Identify which cell holds the provided text, then report its [X, Y] central coordinate. 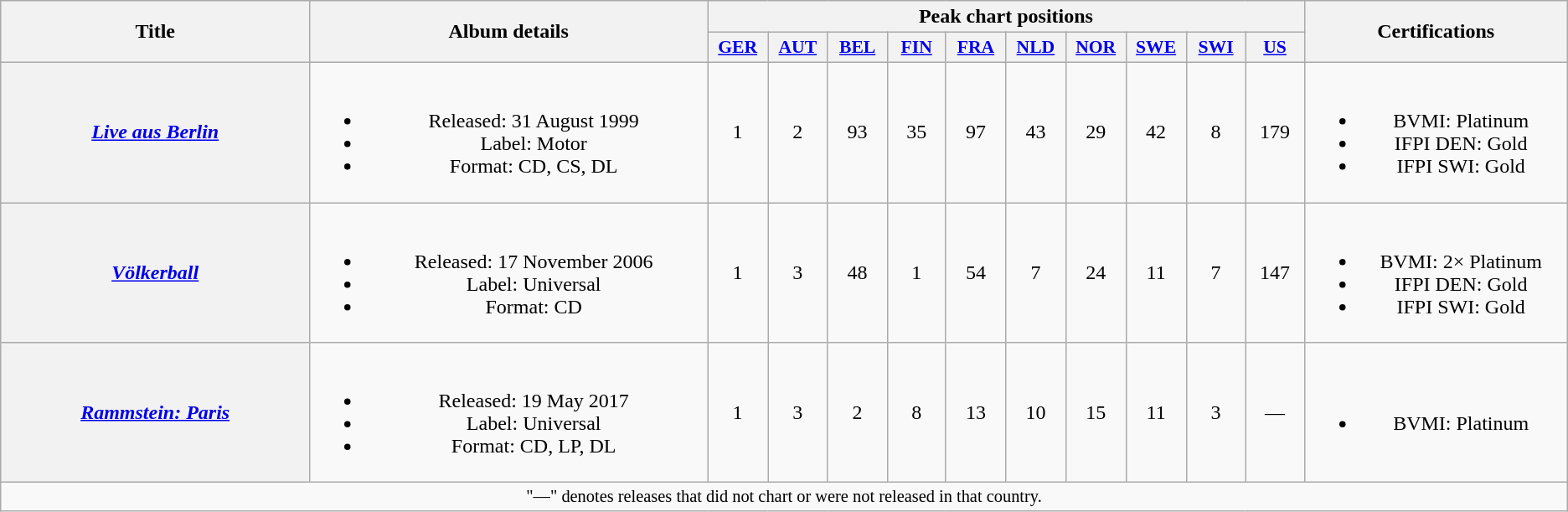
NOR [1096, 48]
BVMI: PlatinumIFPI DEN: GoldIFPI SWI: Gold [1436, 132]
97 [975, 132]
15 [1096, 412]
29 [1096, 132]
NLD [1036, 48]
Live aus Berlin [156, 132]
48 [858, 273]
179 [1275, 132]
BEL [858, 48]
35 [916, 132]
54 [975, 273]
FIN [916, 48]
Released: 17 November 2006Label: UniversalFormat: CD [509, 273]
SWE [1156, 48]
"—" denotes releases that did not chart or were not released in that country. [784, 497]
AUT [797, 48]
— [1275, 412]
Rammstein: Paris [156, 412]
SWI [1216, 48]
Völkerball [156, 273]
Released: 31 August 1999Label: MotorFormat: CD, CS, DL [509, 132]
43 [1036, 132]
Peak chart positions [1006, 17]
GER [738, 48]
93 [858, 132]
147 [1275, 273]
10 [1036, 412]
Title [156, 32]
24 [1096, 273]
BVMI: Platinum [1436, 412]
Album details [509, 32]
42 [1156, 132]
Certifications [1436, 32]
FRA [975, 48]
Released: 19 May 2017Label: UniversalFormat: CD, LP, DL [509, 412]
13 [975, 412]
BVMI: 2× PlatinumIFPI DEN: GoldIFPI SWI: Gold [1436, 273]
US [1275, 48]
